Capture the cell that displays the provided text and extract its (X, Y) central coordinate. 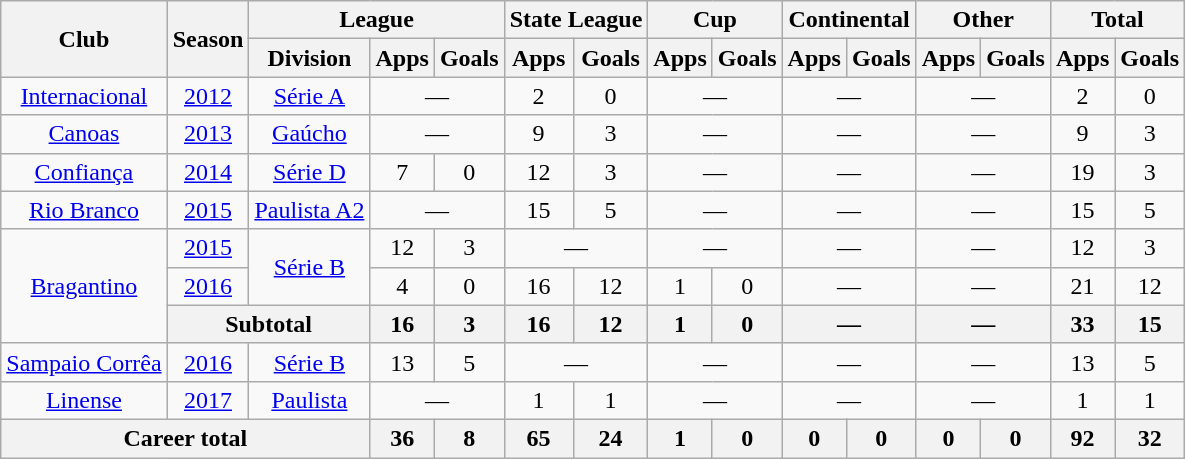
21 (1082, 286)
Série D (310, 172)
Sampaio Corrêa (84, 362)
7 (402, 172)
Linense (84, 400)
Gaúcho (310, 134)
State League (576, 20)
92 (1082, 438)
2013 (208, 134)
Subtotal (268, 324)
Canoas (84, 134)
Bragantino (84, 286)
Career total (186, 438)
8 (469, 438)
Season (208, 39)
Paulista (310, 400)
65 (538, 438)
2014 (208, 172)
League (376, 20)
Cup (715, 20)
19 (1082, 172)
Série A (310, 96)
Other (983, 20)
32 (1150, 438)
2012 (208, 96)
36 (402, 438)
4 (402, 286)
Total (1117, 20)
Internacional (84, 96)
Division (310, 58)
Club (84, 39)
33 (1082, 324)
Paulista A2 (310, 210)
Confiança (84, 172)
Rio Branco (84, 210)
Continental (849, 20)
24 (610, 438)
2017 (208, 400)
